Identify which cell holds the provided text, then report its (X, Y) central coordinate. 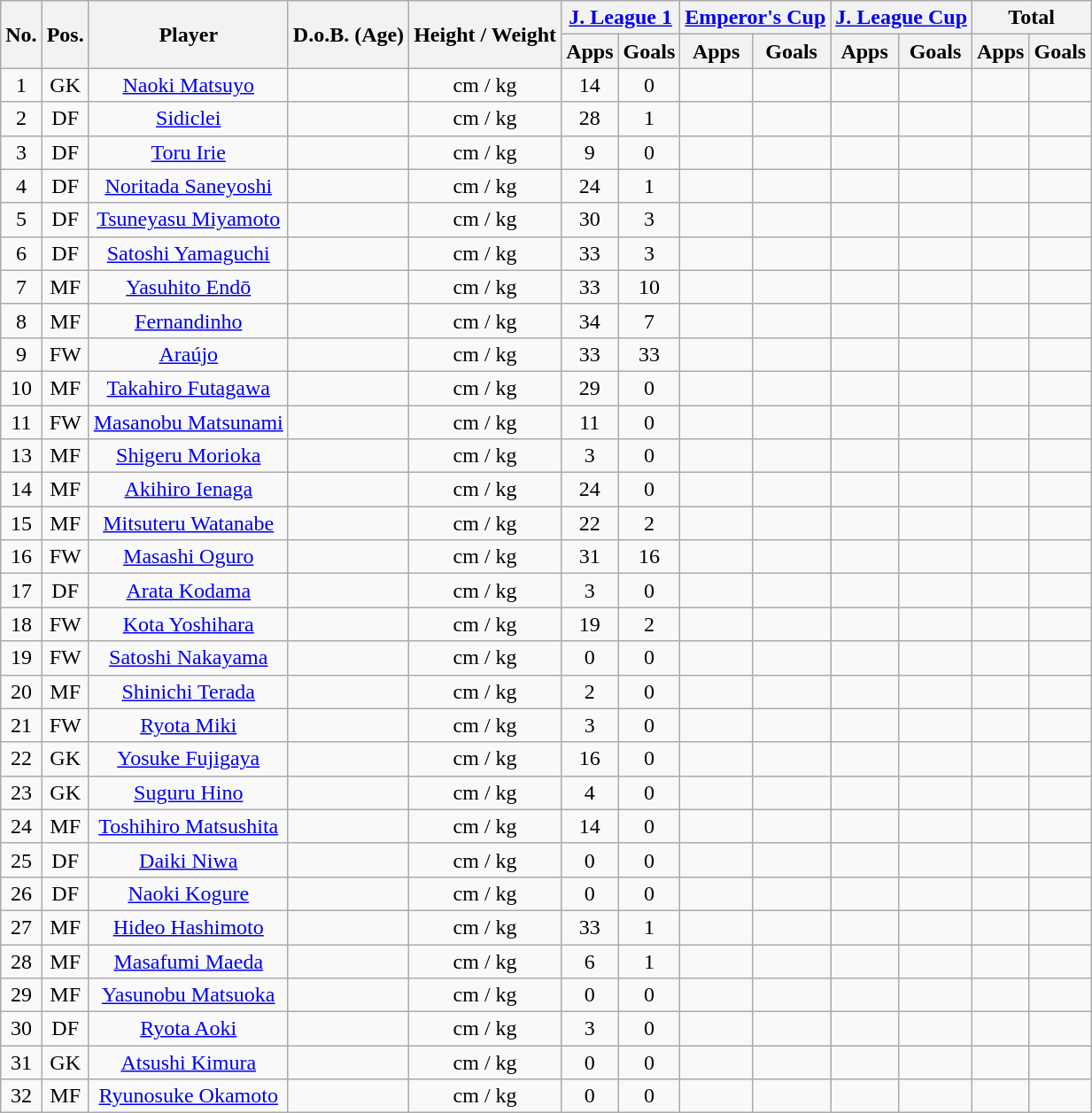
Araújo (188, 354)
D.o.B. (Age) (348, 35)
Satoshi Nakayama (188, 658)
Yasunobu Matsuoka (188, 995)
Satoshi Yamaguchi (188, 253)
Suguru Hino (188, 792)
Shinichi Terada (188, 692)
Arata Kodama (188, 591)
Akihiro Ienaga (188, 490)
Ryota Aoki (188, 1029)
Yosuke Fujigaya (188, 759)
Kota Yoshihara (188, 624)
34 (590, 321)
25 (21, 860)
21 (21, 725)
Height / Weight (485, 35)
13 (21, 456)
8 (21, 321)
15 (21, 523)
27 (21, 927)
Shigeru Morioka (188, 456)
Yasuhito Endō (188, 287)
23 (21, 792)
Atsushi Kimura (188, 1063)
Tsuneyasu Miyamoto (188, 220)
Noritada Saneyoshi (188, 186)
Naoki Kogure (188, 893)
Takahiro Futagawa (188, 388)
Toshihiro Matsushita (188, 826)
Mitsuteru Watanabe (188, 523)
Naoki Matsuyo (188, 85)
17 (21, 591)
Total (1032, 18)
Daiki Niwa (188, 860)
Sidiclei (188, 119)
Ryunosuke Okamoto (188, 1096)
No. (21, 35)
Toru Irie (188, 152)
26 (21, 893)
Pos. (66, 35)
J. League 1 (621, 18)
18 (21, 624)
Player (188, 35)
J. League Cup (902, 18)
Hideo Hashimoto (188, 927)
Masashi Oguro (188, 557)
32 (21, 1096)
Masanobu Matsunami (188, 422)
Masafumi Maeda (188, 961)
Ryota Miki (188, 725)
Emperor's Cup (755, 18)
20 (21, 692)
Fernandinho (188, 321)
5 (21, 220)
